Pinpoint the cell where the given text exists, returning its [x, y] midpoint coordinate. 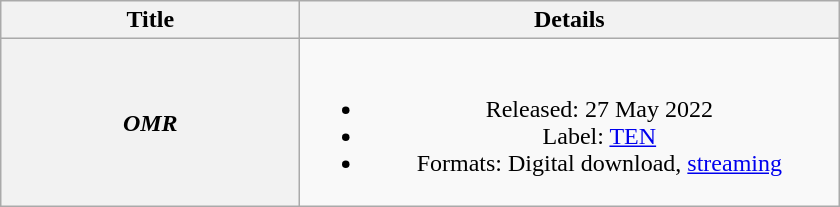
OMR [150, 122]
Details [570, 20]
Released: 27 May 2022Label: TENFormats: Digital download, streaming [570, 122]
Title [150, 20]
